Determine the [X, Y] coordinate at the center of the cell enclosing the given text.  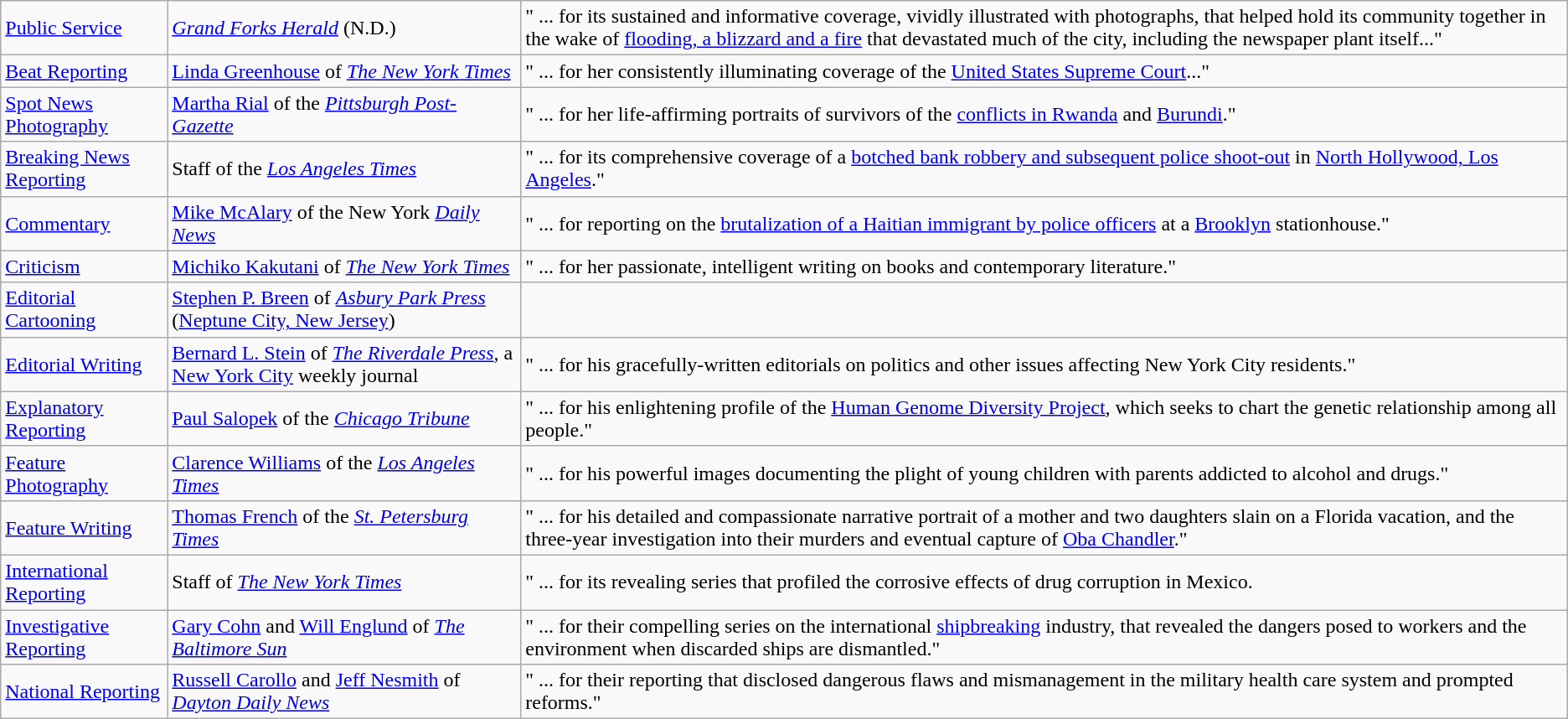
Grand Forks Herald (N.D.) [344, 28]
Criticism [84, 266]
National Reporting [84, 692]
Editorial Writing [84, 364]
Editorial Cartooning [84, 310]
Thomas French of the St. Petersburg Times [344, 528]
Gary Cohn and Will Englund of The Baltimore Sun [344, 637]
Beat Reporting [84, 71]
Linda Greenhouse of The New York Times [344, 71]
Feature Photography [84, 473]
Mike McAlary of the New York Daily News [344, 223]
Bernard L. Stein of The Riverdale Press, a New York City weekly journal [344, 364]
Staff of The New York Times [344, 582]
Paul Salopek of the Chicago Tribune [344, 419]
Staff of the Los Angeles Times [344, 169]
" ... for its revealing series that profiled the corrosive effects of drug corruption in Mexico. [1044, 582]
Stephen P. Breen of Asbury Park Press (Neptune City, New Jersey) [344, 310]
Martha Rial of the Pittsburgh Post-Gazette [344, 114]
Clarence Williams of the Los Angeles Times [344, 473]
" ... for its comprehensive coverage of a botched bank robbery and subsequent police shoot-out in North Hollywood, Los Angeles." [1044, 169]
Investigative Reporting [84, 637]
" ... for their reporting that disclosed dangerous flaws and mismanagement in the military health care system and prompted reforms." [1044, 692]
Spot News Photography [84, 114]
Public Service [84, 28]
" ... for reporting on the brutalization of a Haitian immigrant by police officers at a Brooklyn stationhouse." [1044, 223]
Michiko Kakutani of The New York Times [344, 266]
" ... for his enlightening profile of the Human Genome Diversity Project, which seeks to chart the genetic relationship among all people." [1044, 419]
Explanatory Reporting [84, 419]
" ... for her consistently illuminating coverage of the United States Supreme Court..." [1044, 71]
Commentary [84, 223]
" ... for his gracefully-written editorials on politics and other issues affecting New York City residents." [1044, 364]
" ... for his powerful images documenting the plight of young children with parents addicted to alcohol and drugs." [1044, 473]
" ... for her passionate, intelligent writing on books and contemporary literature." [1044, 266]
International Reporting [84, 582]
Russell Carollo and Jeff Nesmith of Dayton Daily News [344, 692]
Breaking News Reporting [84, 169]
" ... for her life-affirming portraits of survivors of the conflicts in Rwanda and Burundi." [1044, 114]
Feature Writing [84, 528]
